Provide the (x, y) coordinate of the cell's center where the given text is located.  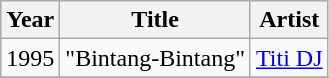
Titi DJ (289, 58)
Title (156, 20)
Artist (289, 20)
"Bintang-Bintang" (156, 58)
1995 (30, 58)
Year (30, 20)
